Return [X, Y] of the center of cell containing provided text 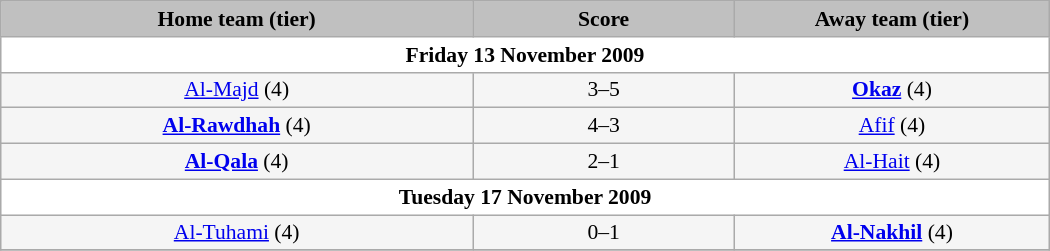
Al-Nakhil (4) [892, 233]
Away team (tier) [892, 19]
2–1 [604, 162]
Al-Hait (4) [892, 162]
0–1 [604, 233]
Tuesday 17 November 2009 [525, 197]
Al-Qala (4) [237, 162]
3–5 [604, 90]
Afif (4) [892, 126]
4–3 [604, 126]
Okaz (4) [892, 90]
Al-Rawdhah (4) [237, 126]
Home team (tier) [237, 19]
Al-Majd (4) [237, 90]
Al-Tuhami (4) [237, 233]
Score [604, 19]
Friday 13 November 2009 [525, 55]
